Locate the cell with the specified text and output its (x, y) center coordinate. 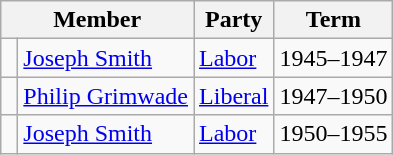
Term (334, 20)
Philip Grimwade (106, 96)
1950–1955 (334, 134)
Member (98, 20)
1945–1947 (334, 58)
1947–1950 (334, 96)
Party (234, 20)
Liberal (234, 96)
